Output the [x, y] coordinate of the center of the cell containing the given text.  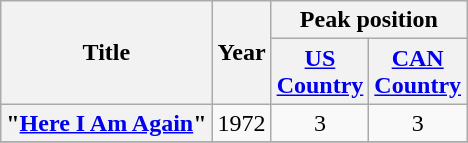
Title [106, 52]
Year [242, 52]
"Here I Am Again" [106, 123]
Peak position [368, 20]
CANCountry [418, 72]
1972 [242, 123]
USCountry [320, 72]
